Return the (x, y) coordinate for the center point of the cell that contains the specified text.  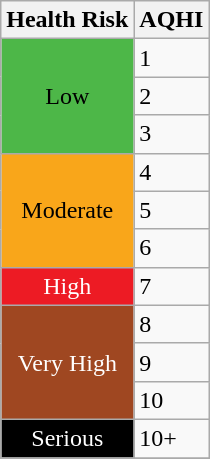
10 (172, 400)
Health Risk (68, 20)
3 (172, 134)
High (68, 286)
9 (172, 362)
Very High (68, 362)
10+ (172, 438)
Serious (68, 438)
Moderate (68, 210)
6 (172, 248)
2 (172, 96)
8 (172, 324)
Low (68, 96)
4 (172, 172)
5 (172, 210)
AQHI (172, 20)
1 (172, 58)
7 (172, 286)
